Find where the given text appears and provide that cell's center as (x, y) coordinate. 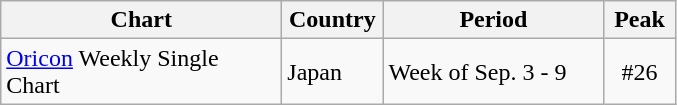
Japan (332, 72)
Oricon Weekly Single Chart (142, 72)
Chart (142, 20)
Week of Sep. 3 - 9 (494, 72)
Peak (640, 20)
Country (332, 20)
#26 (640, 72)
Period (494, 20)
